Locate the cell with the specified text and output its [X, Y] center coordinate. 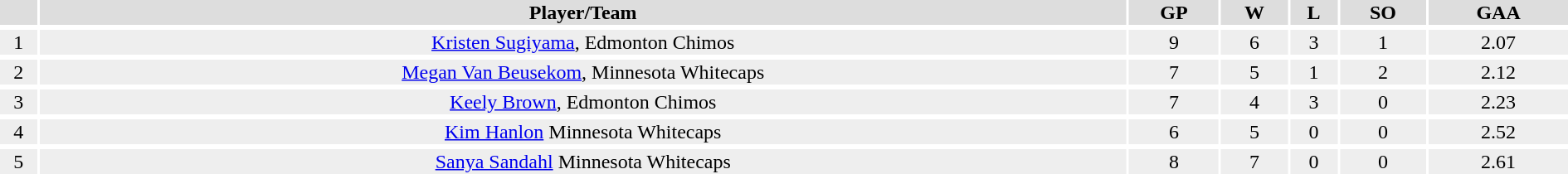
Keely Brown, Edmonton Chimos [583, 102]
2.23 [1498, 102]
2.52 [1498, 132]
SO [1383, 12]
Megan Van Beusekom, Minnesota Whitecaps [583, 72]
L [1314, 12]
Kristen Sugiyama, Edmonton Chimos [583, 42]
2.12 [1498, 72]
8 [1174, 162]
GAA [1498, 12]
2.07 [1498, 42]
W [1254, 12]
2.61 [1498, 162]
Sanya Sandahl Minnesota Whitecaps [583, 162]
GP [1174, 12]
9 [1174, 42]
Kim Hanlon Minnesota Whitecaps [583, 132]
Player/Team [583, 12]
